Identify which cell holds the provided text, then report its [x, y] central coordinate. 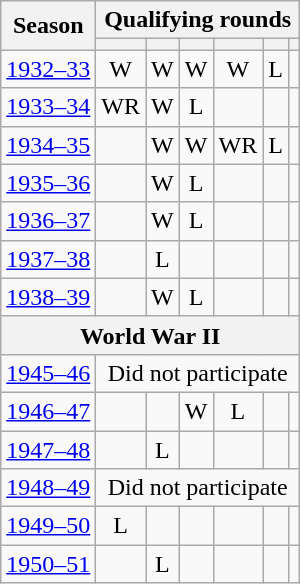
1934–35 [48, 145]
1946–47 [48, 411]
1945–46 [48, 373]
1949–50 [48, 526]
1933–34 [48, 107]
Qualifying rounds [198, 20]
1932–33 [48, 69]
1935–36 [48, 183]
World War II [150, 335]
1936–37 [48, 221]
1947–48 [48, 449]
1937–38 [48, 259]
1950–51 [48, 564]
1938–39 [48, 297]
1948–49 [48, 488]
Season [48, 26]
